Extract the [x, y] coordinate from the center of the cell holding the provided text.  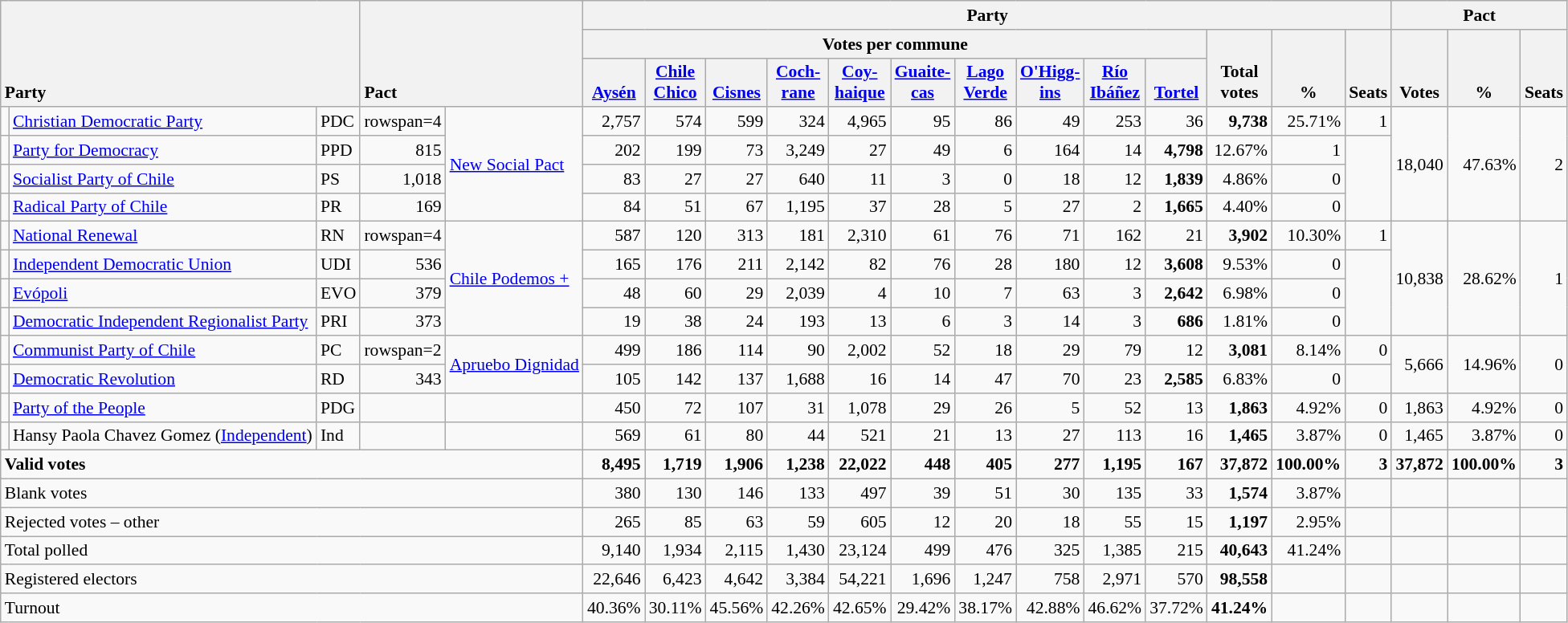
38.17% [985, 608]
26 [985, 408]
6.83% [1239, 379]
70 [1050, 379]
National Renewal [162, 236]
2,971 [1115, 580]
193 [798, 322]
Democratic Independent Regionalist Party [162, 322]
2,039 [798, 293]
815 [402, 150]
277 [1050, 465]
36 [1176, 122]
PDG [338, 408]
45.56% [737, 608]
Hansy Paola Chavez Gomez (Independent) [162, 436]
3,384 [798, 580]
4,642 [737, 580]
114 [737, 351]
450 [614, 408]
73 [737, 150]
Democratic Revolution [162, 379]
80 [737, 436]
3,081 [1239, 351]
Blank votes [292, 494]
RíoIbáñez [1115, 82]
Totalvotes [1239, 69]
686 [1176, 322]
1,385 [1115, 551]
536 [402, 265]
202 [614, 150]
42.26% [798, 608]
98,558 [1239, 580]
LagoVerde [985, 82]
30 [1050, 494]
162 [1115, 236]
8.14% [1308, 351]
25.71% [1308, 122]
4.40% [1239, 207]
Tortel [1176, 82]
10,838 [1419, 279]
54,221 [860, 580]
42.88% [1050, 608]
2,142 [798, 265]
4,798 [1176, 150]
82 [860, 265]
85 [676, 522]
379 [402, 293]
570 [1176, 580]
448 [923, 465]
31 [798, 408]
Party for Democracy [162, 150]
176 [676, 265]
20 [985, 522]
640 [798, 179]
6,423 [676, 580]
47 [985, 379]
3,902 [1239, 236]
215 [1176, 551]
40,643 [1239, 551]
169 [402, 207]
2.95% [1308, 522]
18,040 [1419, 165]
Chile Podemos + [514, 279]
PPD [338, 150]
72 [676, 408]
Communist Party of Chile [162, 351]
1,197 [1239, 522]
59 [798, 522]
14.96% [1484, 364]
4 [860, 293]
165 [614, 265]
137 [737, 379]
3,249 [798, 150]
Coch-rane [798, 82]
186 [676, 351]
2,642 [1176, 293]
29.42% [923, 608]
2,310 [860, 236]
2,115 [737, 551]
1,430 [798, 551]
24 [737, 322]
574 [676, 122]
Aysén [614, 82]
Socialist Party of Chile [162, 179]
1,078 [860, 408]
105 [614, 379]
79 [1115, 351]
Votes [1419, 69]
PS [338, 179]
5,666 [1419, 364]
1,696 [923, 580]
33 [1176, 494]
39 [923, 494]
2,757 [614, 122]
67 [737, 207]
1,018 [402, 179]
42.65% [860, 608]
37 [860, 207]
47.63% [1484, 165]
253 [1115, 122]
569 [614, 436]
Radical Party of Chile [162, 207]
324 [798, 122]
758 [1050, 580]
199 [676, 150]
135 [1115, 494]
48 [614, 293]
146 [737, 494]
133 [798, 494]
476 [985, 551]
3,608 [1176, 265]
PDC [338, 122]
10.30% [1308, 236]
11 [860, 179]
PR [338, 207]
71 [1050, 236]
164 [1050, 150]
211 [737, 265]
Total polled [292, 551]
rowspan=2 [402, 351]
15 [1176, 522]
9,738 [1239, 122]
373 [402, 322]
37.72% [1176, 608]
23 [1115, 379]
587 [614, 236]
Apruebo Dignidad [514, 364]
265 [614, 522]
599 [737, 122]
605 [860, 522]
RD [338, 379]
1,934 [676, 551]
405 [985, 465]
Guaite-cas [923, 82]
142 [676, 379]
19 [614, 322]
UDI [338, 265]
30.11% [676, 608]
38 [676, 322]
Valid votes [292, 465]
Ind [338, 436]
84 [614, 207]
Party of the People [162, 408]
7 [985, 293]
120 [676, 236]
180 [1050, 265]
EVO [338, 293]
325 [1050, 551]
44 [798, 436]
ChileChico [676, 82]
497 [860, 494]
2,585 [1176, 379]
181 [798, 236]
83 [614, 179]
113 [1115, 436]
PC [338, 351]
1,906 [737, 465]
Christian Democratic Party [162, 122]
46.62% [1115, 608]
2,002 [860, 351]
343 [402, 379]
9,140 [614, 551]
86 [985, 122]
95 [923, 122]
28.62% [1484, 279]
6.98% [1239, 293]
55 [1115, 522]
521 [860, 436]
60 [676, 293]
Cisnes [737, 82]
167 [1176, 465]
4,965 [860, 122]
Coy-haique [860, 82]
1,839 [1176, 179]
90 [798, 351]
9.53% [1239, 265]
Votes per commune [895, 44]
22,646 [614, 580]
313 [737, 236]
8,495 [614, 465]
40.36% [614, 608]
1,665 [1176, 207]
1.81% [1239, 322]
380 [614, 494]
O'Higg-ins [1050, 82]
12.67% [1239, 150]
1,574 [1239, 494]
Evópoli [162, 293]
1,247 [985, 580]
Registered electors [292, 580]
New Social Pact [514, 165]
Independent Democratic Union [162, 265]
1,238 [798, 465]
10 [923, 293]
23,124 [860, 551]
1,719 [676, 465]
107 [737, 408]
Turnout [292, 608]
PRI [338, 322]
1,688 [798, 379]
Rejected votes – other [292, 522]
4.86% [1239, 179]
130 [676, 494]
RN [338, 236]
22,022 [860, 465]
